Scan for the cell matching the given text and deliver its (X, Y) coordinate at center. 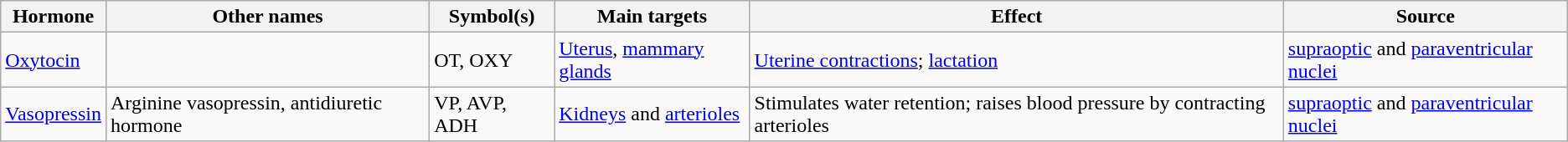
Other names (267, 17)
OT, OXY (493, 60)
Kidneys and arterioles (652, 114)
Arginine vasopressin, antidiuretic hormone (267, 114)
Main targets (652, 17)
Oxytocin (54, 60)
Source (1426, 17)
Uterine contractions; lactation (1017, 60)
Effect (1017, 17)
Stimulates water retention; raises blood pressure by contracting arterioles (1017, 114)
Uterus, mammary glands (652, 60)
Vasopressin (54, 114)
Symbol(s) (493, 17)
Hormone (54, 17)
VP, AVP, ADH (493, 114)
